Find where the given text appears and provide that cell's center as [X, Y] coordinate. 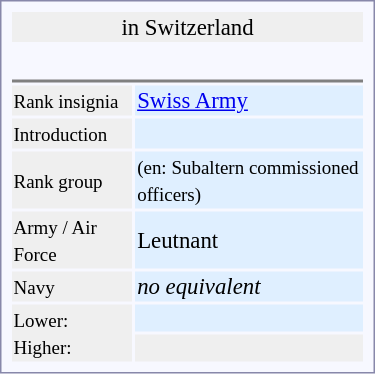
Introduction [72, 133]
Rank insignia [72, 101]
Leutnant [250, 240]
no equivalent [250, 287]
in Switzerland [188, 27]
Army / Air Force [72, 240]
Rank group [72, 180]
Swiss Army [250, 101]
Navy [72, 287]
(en: Subaltern commissioned officers) [250, 180]
Lower:Higher: [72, 332]
